Provide the [X, Y] coordinate of the cell's center where the given text is located.  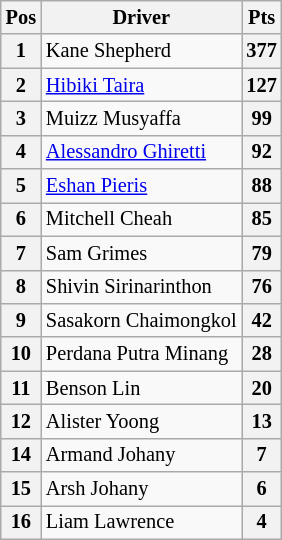
13 [262, 421]
Sasakorn Chaimongkol [142, 320]
10 [21, 354]
Alister Yoong [142, 421]
15 [21, 489]
Muizz Musyaffa [142, 118]
Pts [262, 17]
5 [21, 186]
11 [21, 388]
Alessandro Ghiretti [142, 152]
3 [21, 118]
9 [21, 320]
8 [21, 287]
Sam Grimes [142, 253]
99 [262, 118]
Shivin Sirinarinthon [142, 287]
Eshan Pieris [142, 186]
Perdana Putra Minang [142, 354]
42 [262, 320]
Kane Shepherd [142, 51]
16 [21, 522]
79 [262, 253]
Benson Lin [142, 388]
Driver [142, 17]
14 [21, 455]
Hibiki Taira [142, 85]
20 [262, 388]
88 [262, 186]
Pos [21, 17]
1 [21, 51]
Armand Johany [142, 455]
12 [21, 421]
28 [262, 354]
377 [262, 51]
76 [262, 287]
92 [262, 152]
Arsh Johany [142, 489]
127 [262, 85]
2 [21, 85]
85 [262, 219]
Liam Lawrence [142, 522]
Mitchell Cheah [142, 219]
